For the text-containing cell, return its midpoint in (X, Y) coordinate format. 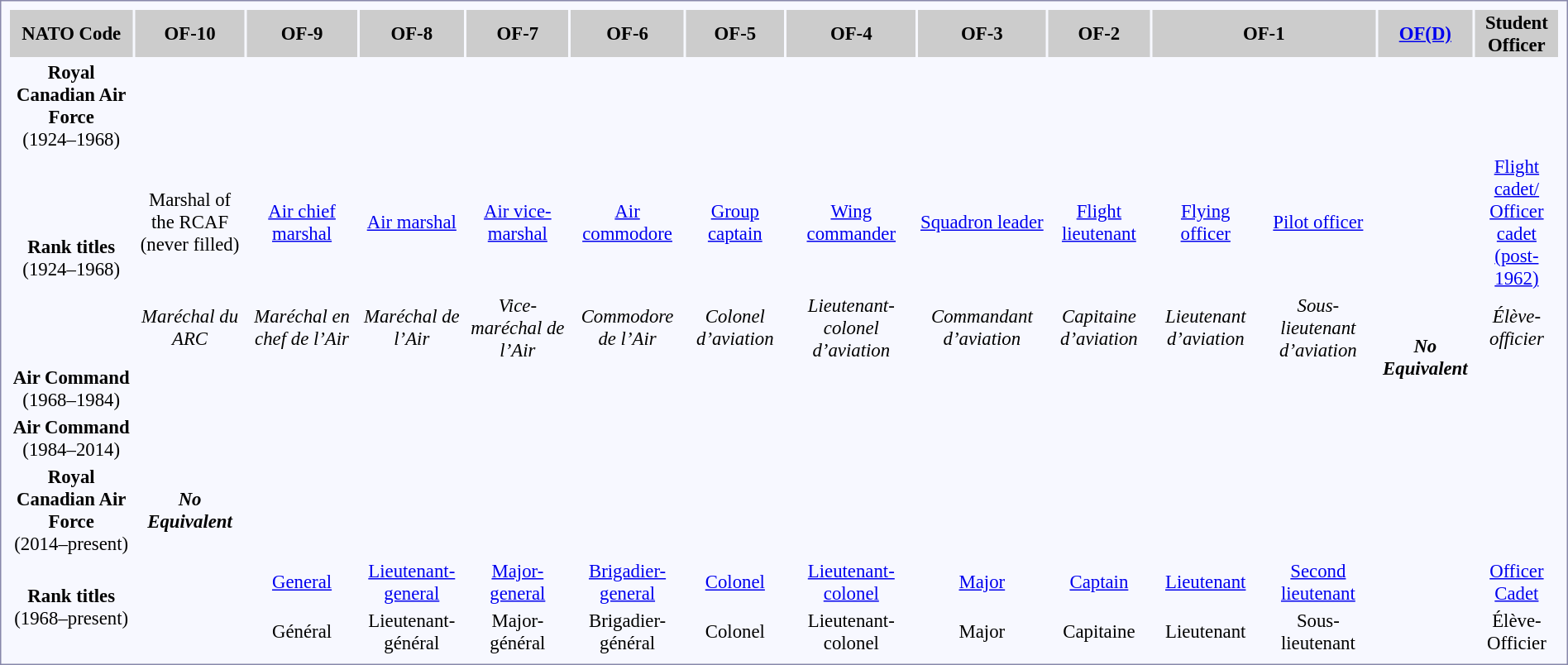
Air commodore (628, 222)
Pilot officer (1318, 222)
Squadron leader (982, 222)
Major-général (518, 632)
NATO Code (71, 33)
OF-1 (1264, 33)
Flight cadet/Officer cadet(post-1962) (1517, 222)
General (303, 582)
Marshal of the RCAF(never filled) (189, 222)
OF-4 (851, 33)
OF-9 (303, 33)
OF-5 (735, 33)
Royal Canadian Air Force(2014–present) (71, 510)
Rank titles(1924–1968) (71, 258)
Lieutenant-general (412, 582)
Air vice-marshal (518, 222)
Air Command(1968–1984) (71, 389)
Student Officer (1517, 33)
Élève-officier (1517, 328)
Lieutenant d’aviation (1206, 328)
Brigadier-général (628, 632)
Captain (1098, 582)
Wing commander (851, 222)
Maréchal de l’Air (412, 328)
Group captain (735, 222)
Air Command(1984–2014) (71, 438)
OF-6 (628, 33)
Commandant d’aviation (982, 328)
Colonel d’aviation (735, 328)
Royal Canadian Air Force(1924–1968) (71, 106)
OF-3 (982, 33)
Commodore de l’Air (628, 328)
Maréchal du ARC (189, 328)
Flying officer (1206, 222)
Lieutenant-colonel d’aviation (851, 328)
Major-general (518, 582)
OF-7 (518, 33)
Flight lieutenant (1098, 222)
Air marshal (412, 222)
Vice-maréchal de l’Air (518, 328)
Rank titles(1968–present) (71, 607)
Secondlieutenant (1318, 582)
OF-2 (1098, 33)
OF-8 (412, 33)
Sous-lieutenant d’aviation (1318, 328)
Élève-Officier (1517, 632)
Air chief marshal (303, 222)
Général (303, 632)
OF(D) (1426, 33)
OF-10 (189, 33)
Brigadier-general (628, 582)
Maréchal en chef de l’Air (303, 328)
Capitaine d’aviation (1098, 328)
Lieutenant-général (412, 632)
Officer Cadet (1517, 582)
Capitaine (1098, 632)
Sous-lieutenant (1318, 632)
